Pinpoint the cell where the given text exists, returning its (X, Y) midpoint coordinate. 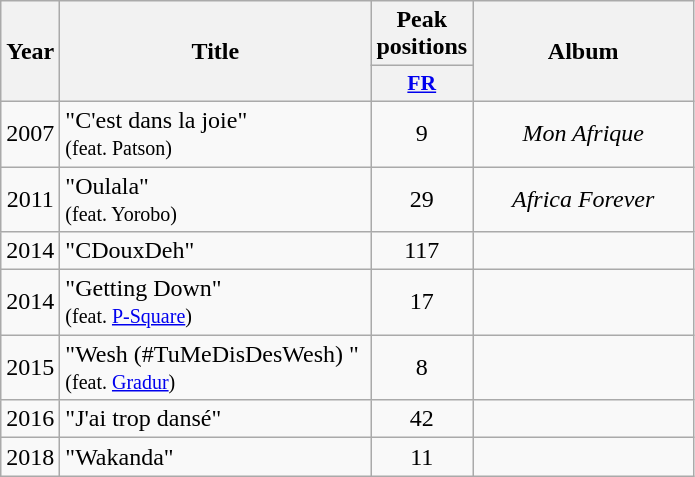
"C'est dans la joie"(feat. Patson) (216, 134)
29 (422, 198)
Mon Afrique (584, 134)
2016 (30, 419)
2015 (30, 368)
117 (422, 251)
Africa Forever (584, 198)
2011 (30, 198)
11 (422, 457)
8 (422, 368)
"CDouxDeh" (216, 251)
FR (422, 84)
Album (584, 52)
Title (216, 52)
Peak positions (422, 34)
2018 (30, 457)
"Getting Down" (feat. P-Square) (216, 302)
"Wesh (#TuMeDisDesWesh) "(feat. Gradur) (216, 368)
42 (422, 419)
"Oulala" (feat. Yorobo) (216, 198)
"J'ai trop dansé" (216, 419)
9 (422, 134)
2007 (30, 134)
Year (30, 52)
"Wakanda" (216, 457)
17 (422, 302)
